Return [X, Y] of the center of cell containing provided text 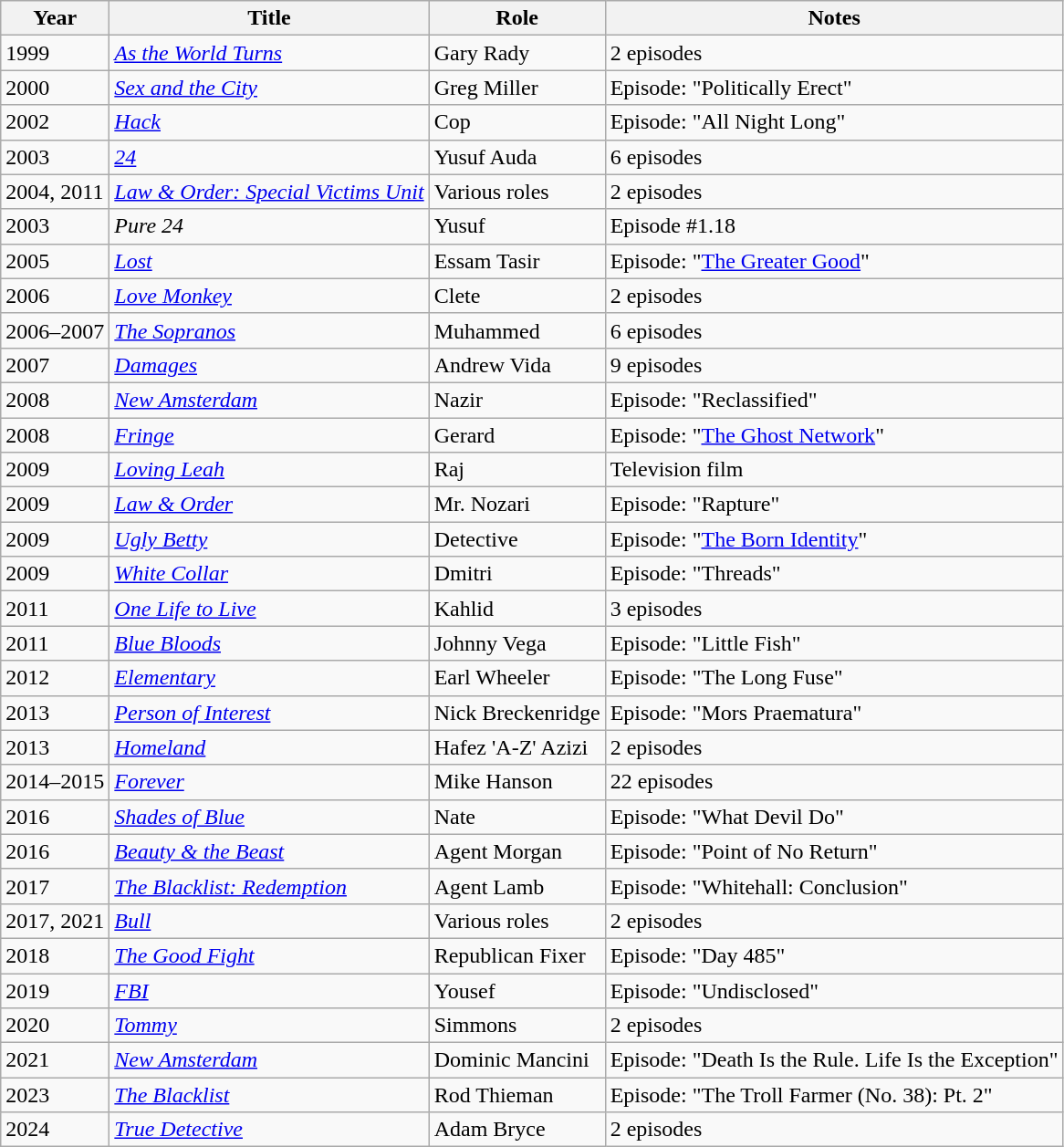
Notes [834, 18]
Dominic Mancini [516, 1060]
Title [269, 18]
Rod Thieman [516, 1095]
Lost [269, 261]
Episode: "What Devil Do" [834, 817]
2012 [55, 678]
Episode: "Little Fish" [834, 643]
9 episodes [834, 365]
The Blacklist: Redemption [269, 886]
Beauty & the Beast [269, 851]
Love Monkey [269, 296]
Nick Breckenridge [516, 713]
Episode: "Reclassified" [834, 400]
Detective [516, 539]
Forever [269, 782]
Gerard [516, 435]
Law & Order [269, 505]
Dmitri [516, 574]
1999 [55, 53]
Shades of Blue [269, 817]
Episode: "Point of No Return" [834, 851]
Nate [516, 817]
2004, 2011 [55, 192]
Fringe [269, 435]
Gary Rady [516, 53]
Kahlid [516, 609]
Episode: "Undisclosed" [834, 990]
Blue Bloods [269, 643]
Adam Bryce [516, 1130]
Earl Wheeler [516, 678]
Andrew Vida [516, 365]
Person of Interest [269, 713]
2014–2015 [55, 782]
True Detective [269, 1130]
2023 [55, 1095]
2017 [55, 886]
Episode: "Day 485" [834, 955]
Episode: "Mors Praematura" [834, 713]
Muhammed [516, 330]
Damages [269, 365]
2006–2007 [55, 330]
Episode: "Death Is the Rule. Life Is the Exception" [834, 1060]
Episode: "The Long Fuse" [834, 678]
2002 [55, 122]
The Good Fight [269, 955]
Law & Order: Special Victims Unit [269, 192]
Episode: "All Night Long" [834, 122]
One Life to Live [269, 609]
2005 [55, 261]
The Sopranos [269, 330]
Episode: "Threads" [834, 574]
Homeland [269, 747]
Yousef [516, 990]
Episode: "Whitehall: Conclusion" [834, 886]
As the World Turns [269, 53]
2020 [55, 1026]
The Blacklist [269, 1095]
Johnny Vega [516, 643]
Role [516, 18]
Yusuf Auda [516, 157]
2021 [55, 1060]
Agent Lamb [516, 886]
2017, 2021 [55, 921]
Cop [516, 122]
24 [269, 157]
Republican Fixer [516, 955]
2006 [55, 296]
Episode: "The Ghost Network" [834, 435]
2007 [55, 365]
Loving Leah [269, 470]
Mike Hanson [516, 782]
Hafez 'A-Z' Azizi [516, 747]
White Collar [269, 574]
3 episodes [834, 609]
Elementary [269, 678]
Episode: "The Born Identity" [834, 539]
Agent Morgan [516, 851]
Essam Tasir [516, 261]
Clete [516, 296]
Mr. Nozari [516, 505]
Episode #1.18 [834, 226]
Raj [516, 470]
2018 [55, 955]
Television film [834, 470]
Pure 24 [269, 226]
Hack [269, 122]
2019 [55, 990]
Bull [269, 921]
Episode: "The Troll Farmer (No. 38): Pt. 2" [834, 1095]
Tommy [269, 1026]
Year [55, 18]
22 episodes [834, 782]
Episode: "Rapture" [834, 505]
Episode: "Politically Erect" [834, 88]
Yusuf [516, 226]
Ugly Betty [269, 539]
Simmons [516, 1026]
FBI [269, 990]
Sex and the City [269, 88]
Greg Miller [516, 88]
2024 [55, 1130]
Episode: "The Greater Good" [834, 261]
2000 [55, 88]
Nazir [516, 400]
